Output the (X, Y) coordinate of the center of the cell containing the given text.  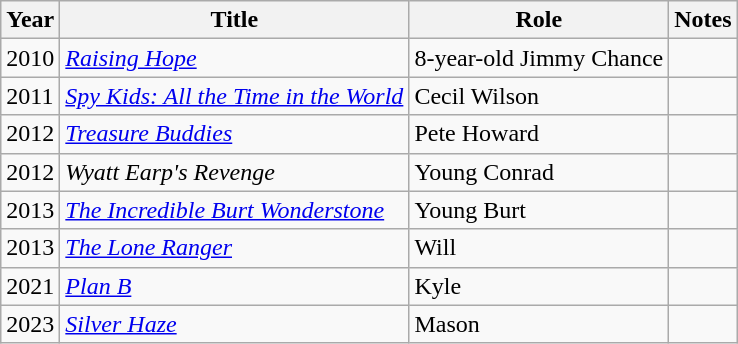
Silver Haze (234, 324)
Young Conrad (539, 172)
Mason (539, 324)
Young Burt (539, 210)
Wyatt Earp's Revenge (234, 172)
Cecil Wilson (539, 96)
2021 (30, 286)
The Lone Ranger (234, 248)
Treasure Buddies (234, 134)
Title (234, 20)
Notes (703, 20)
Will (539, 248)
Spy Kids: All the Time in the World (234, 96)
Year (30, 20)
The Incredible Burt Wonderstone (234, 210)
2010 (30, 58)
Raising Hope (234, 58)
Plan B (234, 286)
Pete Howard (539, 134)
8-year-old Jimmy Chance (539, 58)
2011 (30, 96)
Kyle (539, 286)
Role (539, 20)
2023 (30, 324)
